Capture the cell that displays the provided text and extract its [x, y] central coordinate. 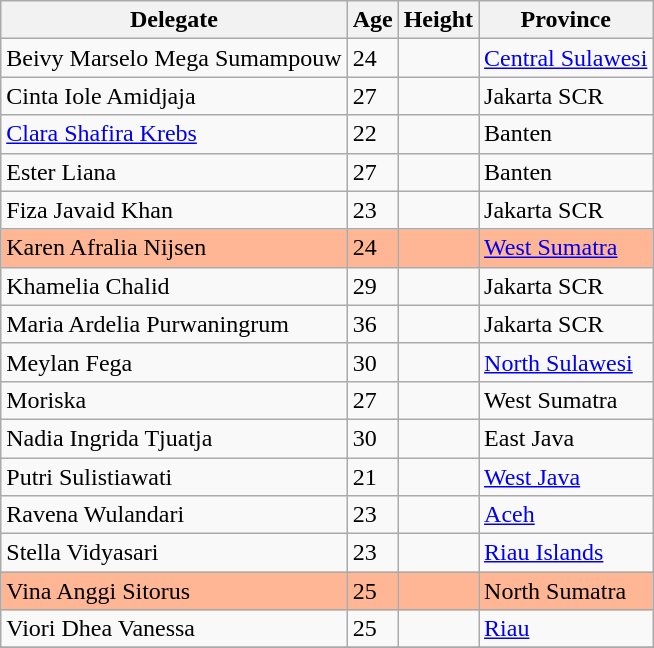
North Sulawesi [566, 362]
Karen Afralia Nijsen [174, 248]
West Java [566, 477]
21 [372, 477]
Ravena Wulandari [174, 515]
Maria Ardelia Purwaningrum [174, 324]
Ester Liana [174, 172]
Moriska [174, 400]
Meylan Fega [174, 362]
29 [372, 286]
Riau Islands [566, 553]
Vina Anggi Sitorus [174, 591]
Age [372, 20]
Central Sulawesi [566, 58]
Stella Vidyasari [174, 553]
36 [372, 324]
Riau [566, 629]
Putri Sulistiawati [174, 477]
Fiza Javaid Khan [174, 210]
22 [372, 134]
Clara Shafira Krebs [174, 134]
Height [438, 20]
Beivy Marselo Mega Sumampouw [174, 58]
East Java [566, 438]
Viori Dhea Vanessa [174, 629]
Delegate [174, 20]
Cinta Iole Amidjaja [174, 96]
Nadia Ingrida Tjuatja [174, 438]
Province [566, 20]
Khamelia Chalid [174, 286]
North Sumatra [566, 591]
Aceh [566, 515]
